Find where the given text appears and provide that cell's center as [X, Y] coordinate. 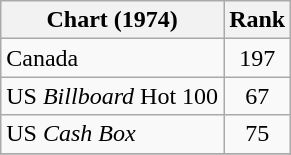
US Billboard Hot 100 [112, 96]
Chart (1974) [112, 20]
197 [258, 58]
Rank [258, 20]
75 [258, 134]
US Cash Box [112, 134]
67 [258, 96]
Canada [112, 58]
